Detect which cell encompasses the target text, then output its [x, y] center coordinate. 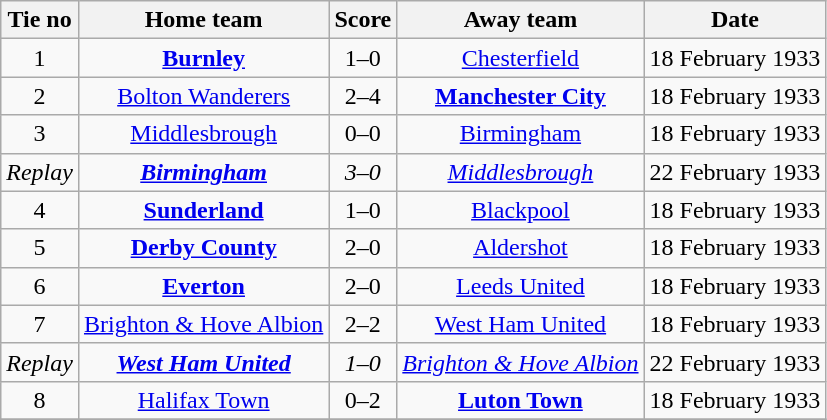
Leeds United [520, 286]
6 [40, 286]
Score [363, 20]
Luton Town [520, 400]
Away team [520, 20]
1 [40, 58]
Date [735, 20]
Blackpool [520, 210]
3 [40, 134]
2–4 [363, 96]
0–0 [363, 134]
Manchester City [520, 96]
4 [40, 210]
Sunderland [203, 210]
2 [40, 96]
Halifax Town [203, 400]
0–2 [363, 400]
Derby County [203, 248]
Tie no [40, 20]
Burnley [203, 58]
7 [40, 324]
Home team [203, 20]
Aldershot [520, 248]
Everton [203, 286]
Chesterfield [520, 58]
5 [40, 248]
3–0 [363, 172]
Bolton Wanderers [203, 96]
8 [40, 400]
2–2 [363, 324]
